Pinpoint the cell where the given text exists, returning its [x, y] midpoint coordinate. 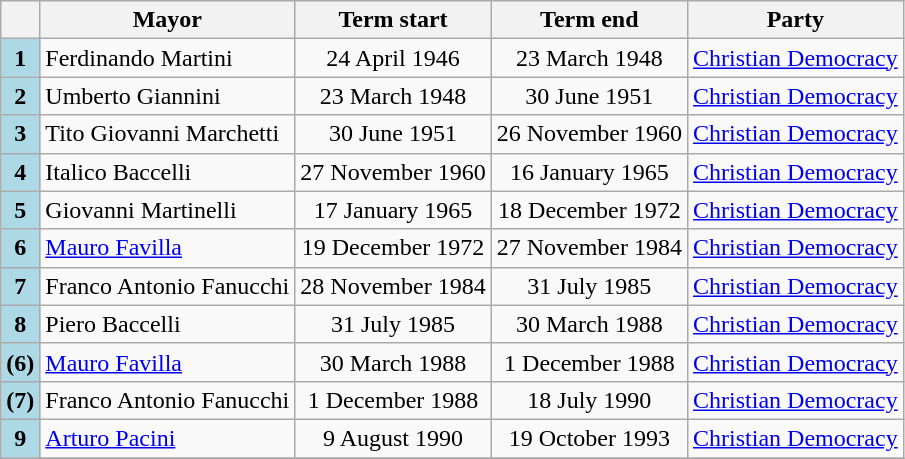
3 [20, 134]
19 December 1972 [393, 248]
(6) [20, 362]
Term start [393, 20]
27 November 1984 [589, 248]
(7) [20, 400]
Tito Giovanni Marchetti [168, 134]
9 August 1990 [393, 438]
19 October 1993 [589, 438]
2 [20, 96]
28 November 1984 [393, 286]
7 [20, 286]
27 November 1960 [393, 172]
Term end [589, 20]
18 July 1990 [589, 400]
Italico Baccelli [168, 172]
Piero Baccelli [168, 324]
8 [20, 324]
6 [20, 248]
Umberto Giannini [168, 96]
Party [796, 20]
Ferdinando Martini [168, 58]
1 [20, 58]
9 [20, 438]
Mayor [168, 20]
4 [20, 172]
Arturo Pacini [168, 438]
Giovanni Martinelli [168, 210]
5 [20, 210]
24 April 1946 [393, 58]
26 November 1960 [589, 134]
17 January 1965 [393, 210]
16 January 1965 [589, 172]
18 December 1972 [589, 210]
